Scan for the cell matching the given text and deliver its (X, Y) coordinate at center. 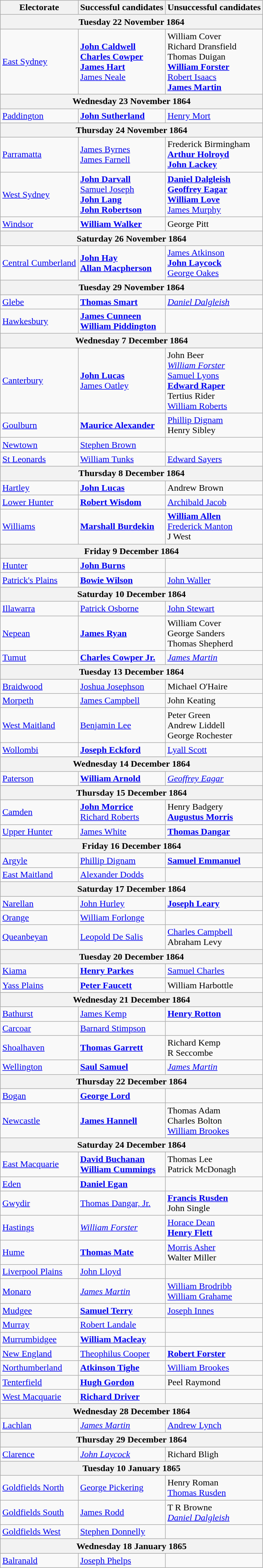
Robert Landale (122, 1325)
Joshua Josephson (122, 686)
George Pickering (122, 1488)
William Forster (122, 1228)
Paterson (39, 778)
Peel Raymond (214, 1382)
Hume (39, 1252)
Joseph Leary (214, 903)
Andrew Lynch (214, 1425)
Mudgee (39, 1311)
Kiama (39, 971)
Alexander Dodds (122, 874)
Wednesday 28 December 1864 (132, 1411)
Richard Driver (122, 1396)
Eden (39, 1184)
Andrew Brown (214, 488)
Wollombi (39, 750)
Daniel Egan (122, 1184)
Bogan (39, 1096)
Tuesday 13 December 1864 (132, 672)
Tenterfield (39, 1382)
Parramatta (39, 155)
James Campbell (122, 701)
West Macquarie (39, 1396)
Braidwood (39, 686)
Thursday 24 November 1864 (132, 130)
John Sutherland (122, 116)
Patrick's Plains (39, 580)
Hawkesbury (39, 321)
William Arnold (122, 778)
James Rodd (122, 1512)
Henry Badgery Augustus Morris (214, 812)
William Brodribb William Grahame (214, 1291)
Monaro (39, 1291)
Friday 9 December 1864 (132, 551)
John Morrice Richard Roberts (122, 812)
Goldfields West (39, 1532)
Orange (39, 918)
James Cunneen William Piddington (122, 321)
Charles Cowper Jr. (122, 658)
Tuesday 10 January 1865 (132, 1468)
Henry Parkes (122, 971)
James Ryan (122, 633)
Newcastle (39, 1120)
Gwydir (39, 1203)
Wednesday 18 January 1865 (132, 1546)
John Keating (214, 701)
Canterbury (39, 381)
Wednesday 23 November 1864 (132, 101)
Queanbeyan (39, 937)
William Tunks (122, 459)
Henry Rotton (214, 1014)
Camden (39, 812)
John Lucas (122, 488)
Successful candidates (122, 8)
Saturday 24 December 1864 (132, 1145)
Wednesday 21 December 1864 (132, 1000)
Thomas Smart (122, 302)
T R Browne Daniel Dalgleish (214, 1512)
Charles Campbell Abraham Levy (214, 937)
Hugh Gordon (122, 1382)
Hastings (39, 1228)
Thomas Lee Patrick McDonagh (214, 1164)
Horace Dean Henry Flett (214, 1228)
Carcoar (39, 1028)
Northumberland (39, 1368)
Tuesday 29 November 1864 (132, 287)
James White (122, 831)
Thursday 15 December 1864 (132, 793)
Francis Rusden John Single (214, 1203)
Tuesday 22 November 1864 (132, 22)
Yass Plains (39, 985)
Morris Asher Walter Miller (214, 1252)
James Byrnes James Farnell (122, 155)
Wednesday 14 December 1864 (132, 764)
East Macquarie (39, 1164)
Peter Faucett (122, 985)
Robert Forster (214, 1354)
David Buchanan William Cummings (122, 1164)
William Walker (122, 224)
William Brookes (214, 1368)
Clarence (39, 1454)
Joseph Innes (214, 1311)
Nepean (39, 633)
William Cover Richard Dransfield Thomas Duigan William Forster Robert Isaacs James Martin (214, 62)
Joseph Phelps (122, 1560)
Archibald Jacob (214, 502)
James Hannell (122, 1120)
John Lucas James Oatley (122, 381)
Goldfields South (39, 1512)
Central Cumberland (39, 263)
John Waller (214, 580)
Tumut (39, 658)
Saturday 26 November 1864 (132, 238)
Argyle (39, 860)
Richard Bligh (214, 1454)
Unsuccessful candidates (214, 8)
William Macleay (122, 1339)
Peter Green Andrew Liddell George Rochester (214, 725)
Joseph Eckford (122, 750)
John Laycock (122, 1454)
Hartley (39, 488)
West Sydney (39, 194)
Benjamin Lee (122, 725)
East Maitland (39, 874)
John Burns (122, 565)
Maurice Alexander (122, 425)
Williams (39, 527)
Glebe (39, 302)
Samuel Emmanuel (214, 860)
Henry Mort (214, 116)
Goulburn (39, 425)
John Hay Allan Macpherson (122, 263)
William Harbottle (214, 985)
William Forlonge (122, 918)
Michael O'Haire (214, 686)
Electorate (39, 8)
John Caldwell Charles Cowper James Hart James Neale (122, 62)
Daniel Dalgleish Geoffrey Eagar William Love James Murphy (214, 194)
Theophilus Cooper (122, 1354)
Thursday 22 December 1864 (132, 1081)
Atkinson Tighe (122, 1368)
William Cover George Sanders Thomas Shepherd (214, 633)
Thomas Dangar, Jr. (122, 1203)
Phillip Dignam Henry Sibley (214, 425)
Thomas Mate (122, 1252)
Marshall Burdekin (122, 527)
Illawarra (39, 608)
Bowie Wilson (122, 580)
Murray (39, 1325)
Lachlan (39, 1425)
Thursday 29 December 1864 (132, 1439)
Leopold De Salis (122, 937)
Narellan (39, 903)
James Atkinson John Laycock George Oakes (214, 263)
John Hurley (122, 903)
Newtown (39, 445)
Stephen Brown (122, 445)
Saul Samuel (122, 1067)
Daniel Dalgleish (214, 302)
Wednesday 7 December 1864 (132, 341)
Thursday 8 December 1864 (132, 473)
East Sydney (39, 62)
Lower Hunter (39, 502)
Paddington (39, 116)
Upper Hunter (39, 831)
Tuesday 20 December 1864 (132, 957)
William Allen Frederick Manton J West (214, 527)
Frederick Birmingham Arthur Holroyd John Lackey (214, 155)
Lyall Scott (214, 750)
Balranald (39, 1560)
Samuel Terry (122, 1311)
John Stewart (214, 608)
Murrumbidgee (39, 1339)
Edward Sayers (214, 459)
George Pitt (214, 224)
Richard Kemp R Seccombe (214, 1048)
John Beer William Forster Samuel Lyons Edward Raper Tertius Rider William Roberts (214, 381)
West Maitland (39, 725)
Goldfields North (39, 1488)
Saturday 17 December 1864 (132, 889)
Barnard Stimpson (122, 1028)
Henry Roman Thomas Rusden (214, 1488)
John Darvall Samuel Joseph John Lang John Robertson (122, 194)
Windsor (39, 224)
George Lord (122, 1096)
Bathurst (39, 1014)
Friday 16 December 1864 (132, 846)
Robert Wisdom (122, 502)
Hunter (39, 565)
Samuel Charles (214, 971)
Thomas Adam Charles Bolton William Brookes (214, 1120)
James Kemp (122, 1014)
Liverpool Plains (39, 1272)
Saturday 10 December 1864 (132, 594)
Thomas Dangar (214, 831)
Shoalhaven (39, 1048)
Thomas Garrett (122, 1048)
Morpeth (39, 701)
John Lloyd (122, 1272)
Wellington (39, 1067)
Phillip Dignam (122, 860)
St Leonards (39, 459)
New England (39, 1354)
Geoffrey Eagar (214, 778)
Stephen Donnelly (122, 1532)
Patrick Osborne (122, 608)
